Provide the (X, Y) coordinate of the cell's center where the given text is located.  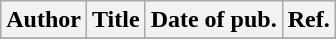
Title (116, 20)
Author (44, 20)
Date of pub. (214, 20)
Ref. (308, 20)
